Return the [x, y] coordinate for the center point of the cell that contains the specified text.  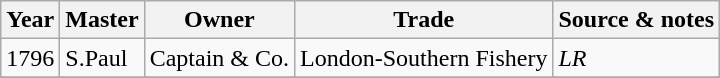
Source & notes [636, 20]
London-Southern Fishery [424, 58]
Trade [424, 20]
S.Paul [102, 58]
Year [30, 20]
Master [102, 20]
1796 [30, 58]
Owner [219, 20]
Captain & Co. [219, 58]
LR [636, 58]
